Extract the [x, y] coordinate from the center of the cell holding the provided text.  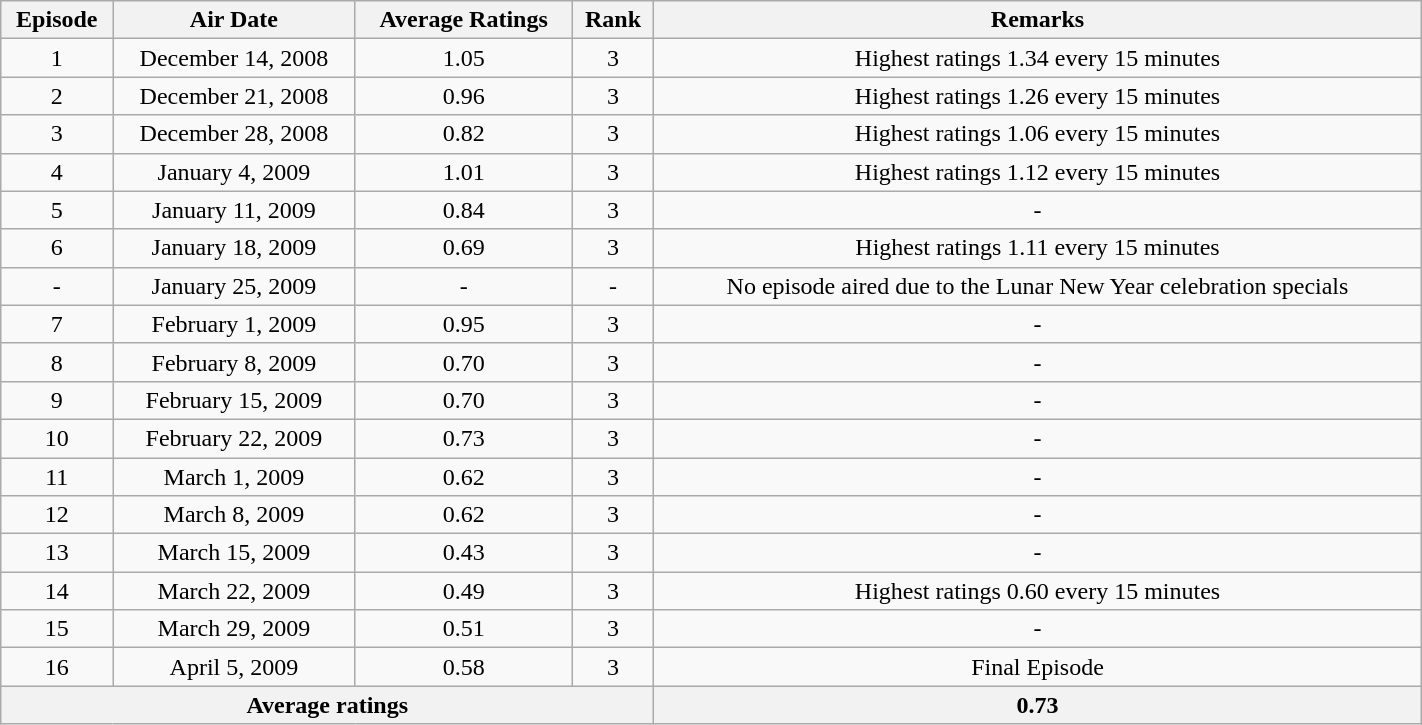
1.05 [464, 58]
15 [57, 629]
6 [57, 248]
March 1, 2009 [234, 477]
December 28, 2008 [234, 134]
0.43 [464, 553]
12 [57, 515]
1 [57, 58]
Highest ratings 1.26 every 15 minutes [1038, 96]
11 [57, 477]
0.96 [464, 96]
0.51 [464, 629]
13 [57, 553]
1.01 [464, 172]
Rank [612, 20]
Highest ratings 1.06 every 15 minutes [1038, 134]
December 14, 2008 [234, 58]
8 [57, 362]
February 22, 2009 [234, 438]
March 29, 2009 [234, 629]
10 [57, 438]
7 [57, 324]
9 [57, 400]
March 15, 2009 [234, 553]
16 [57, 667]
0.95 [464, 324]
Average ratings [328, 705]
No episode aired due to the Lunar New Year celebration specials [1038, 286]
January 4, 2009 [234, 172]
Episode [57, 20]
Highest ratings 1.11 every 15 minutes [1038, 248]
January 11, 2009 [234, 210]
Final Episode [1038, 667]
March 22, 2009 [234, 591]
January 18, 2009 [234, 248]
5 [57, 210]
February 1, 2009 [234, 324]
2 [57, 96]
February 15, 2009 [234, 400]
0.84 [464, 210]
Remarks [1038, 20]
14 [57, 591]
0.58 [464, 667]
4 [57, 172]
April 5, 2009 [234, 667]
February 8, 2009 [234, 362]
0.69 [464, 248]
March 8, 2009 [234, 515]
Highest ratings 1.12 every 15 minutes [1038, 172]
January 25, 2009 [234, 286]
Highest ratings 0.60 every 15 minutes [1038, 591]
December 21, 2008 [234, 96]
0.82 [464, 134]
0.49 [464, 591]
Air Date [234, 20]
Average Ratings [464, 20]
Highest ratings 1.34 every 15 minutes [1038, 58]
